Provide the [x, y] coordinate of the cell's center where the given text is located.  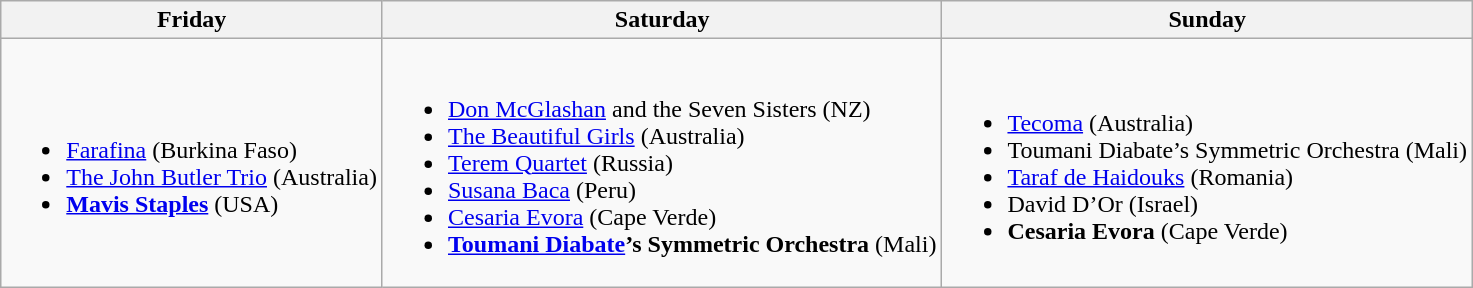
Saturday [662, 20]
Farafina (Burkina Faso)The John Butler Trio (Australia)Mavis Staples (USA) [192, 163]
Sunday [1208, 20]
Tecoma (Australia)Toumani Diabate’s Symmetric Orchestra (Mali)Taraf de Haidouks (Romania)David D’Or (Israel)Cesaria Evora (Cape Verde) [1208, 163]
Friday [192, 20]
